From the cell containing the given text, extract its center point as (X, Y) coordinate. 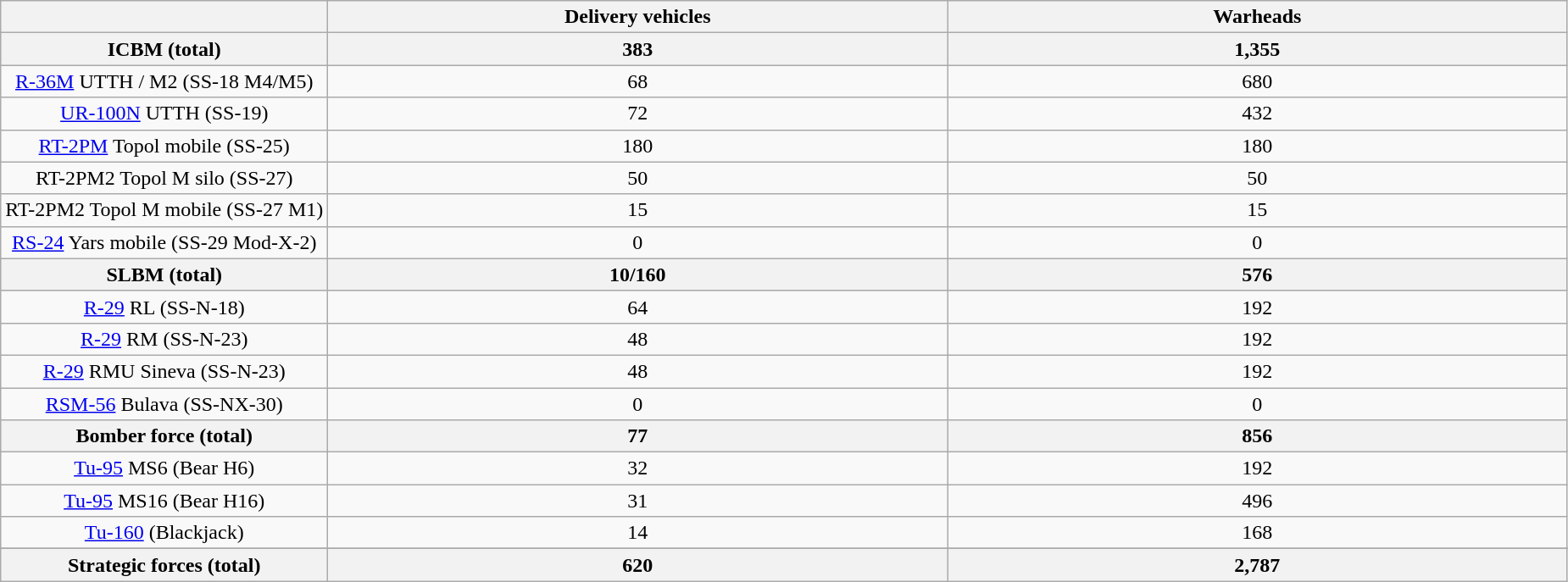
R-36M UTTH / M2 (SS-18 M4/M5) (164, 81)
77 (637, 436)
Strategic forces (total) (164, 565)
R-29 RL (SS-N-18) (164, 307)
Tu-95 MS16 (Bear H16) (164, 501)
680 (1258, 81)
RS-24 Yars mobile (SS-29 Mod-X-2) (164, 242)
856 (1258, 436)
SLBM (total) (164, 274)
10/160 (637, 274)
72 (637, 114)
RT-2PM2 Topol M silo (SS-27) (164, 178)
ICBM (total) (164, 49)
1,355 (1258, 49)
576 (1258, 274)
620 (637, 565)
Bomber force (total) (164, 436)
RT-2PM Topol mobile (SS-25) (164, 146)
Tu-160 (Blackjack) (164, 533)
432 (1258, 114)
383 (637, 49)
496 (1258, 501)
Delivery vehicles (637, 17)
R-29 RMU Sineva (SS-N-23) (164, 371)
RSM-56 Bulava (SS-NX-30) (164, 404)
168 (1258, 533)
UR-100N UTTH (SS-19) (164, 114)
Tu-95 MS6 (Bear H6) (164, 468)
64 (637, 307)
14 (637, 533)
Warheads (1258, 17)
R-29 RM (SS-N-23) (164, 339)
31 (637, 501)
68 (637, 81)
32 (637, 468)
RT-2PM2 Topol M mobile (SS-27 M1) (164, 210)
2,787 (1258, 565)
